Capture the cell that displays the provided text and extract its [X, Y] central coordinate. 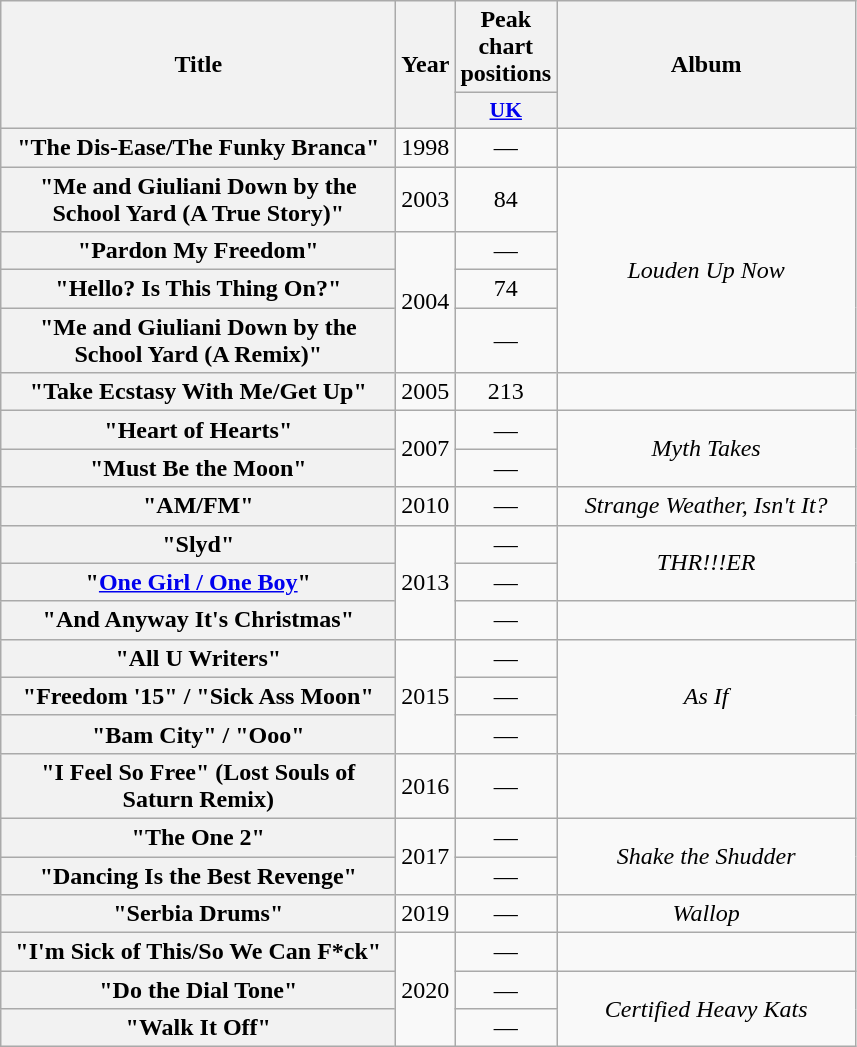
"Take Ecstasy With Me/Get Up" [198, 392]
"The One 2" [198, 837]
"The Dis-Ease/The Funky Branca" [198, 147]
Album [706, 65]
2017 [426, 856]
"Dancing Is the Best Revenge" [198, 875]
UK [506, 111]
84 [506, 198]
2020 [426, 990]
"Bam City" / "Ooo" [198, 734]
Louden Up Now [706, 269]
"Slyd" [198, 544]
1998 [426, 147]
"Pardon My Freedom" [198, 251]
2003 [426, 198]
"I Feel So Free" (Lost Souls of Saturn Remix) [198, 786]
2013 [426, 582]
"And Anyway It's Christmas" [198, 620]
Title [198, 65]
2010 [426, 506]
Peak chart positions [506, 47]
2015 [426, 696]
"Serbia Drums" [198, 914]
"Heart of Hearts" [198, 430]
As If [706, 696]
"Must Be the Moon" [198, 468]
"One Girl / One Boy" [198, 582]
74 [506, 289]
Wallop [706, 914]
"Freedom '15" / "Sick Ass Moon" [198, 696]
"Me and Giuliani Down by the School Yard (A True Story)" [198, 198]
Strange Weather, Isn't It? [706, 506]
"Hello? Is This Thing On?" [198, 289]
2004 [426, 302]
THR!!!ER [706, 563]
2005 [426, 392]
Myth Takes [706, 449]
2016 [426, 786]
2007 [426, 449]
"Do the Dial Tone" [198, 990]
"I'm Sick of This/So We Can F*ck" [198, 952]
Certified Heavy Kats [706, 1009]
Shake the Shudder [706, 856]
Year [426, 65]
213 [506, 392]
2019 [426, 914]
"AM/FM" [198, 506]
"Walk It Off" [198, 1028]
"Me and Giuliani Down by the School Yard (A Remix)" [198, 340]
"All U Writers" [198, 658]
